From the cell containing the given text, extract its center point as [x, y] coordinate. 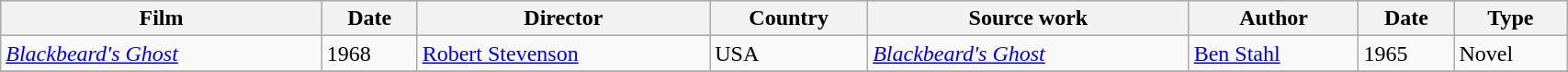
Country [789, 18]
Director [564, 18]
Source work [1029, 18]
USA [789, 54]
Novel [1510, 54]
1968 [369, 54]
1965 [1406, 54]
Author [1273, 18]
Ben Stahl [1273, 54]
Film [162, 18]
Robert Stevenson [564, 54]
Type [1510, 18]
